Find where the given text appears and provide that cell's center as (X, Y) coordinate. 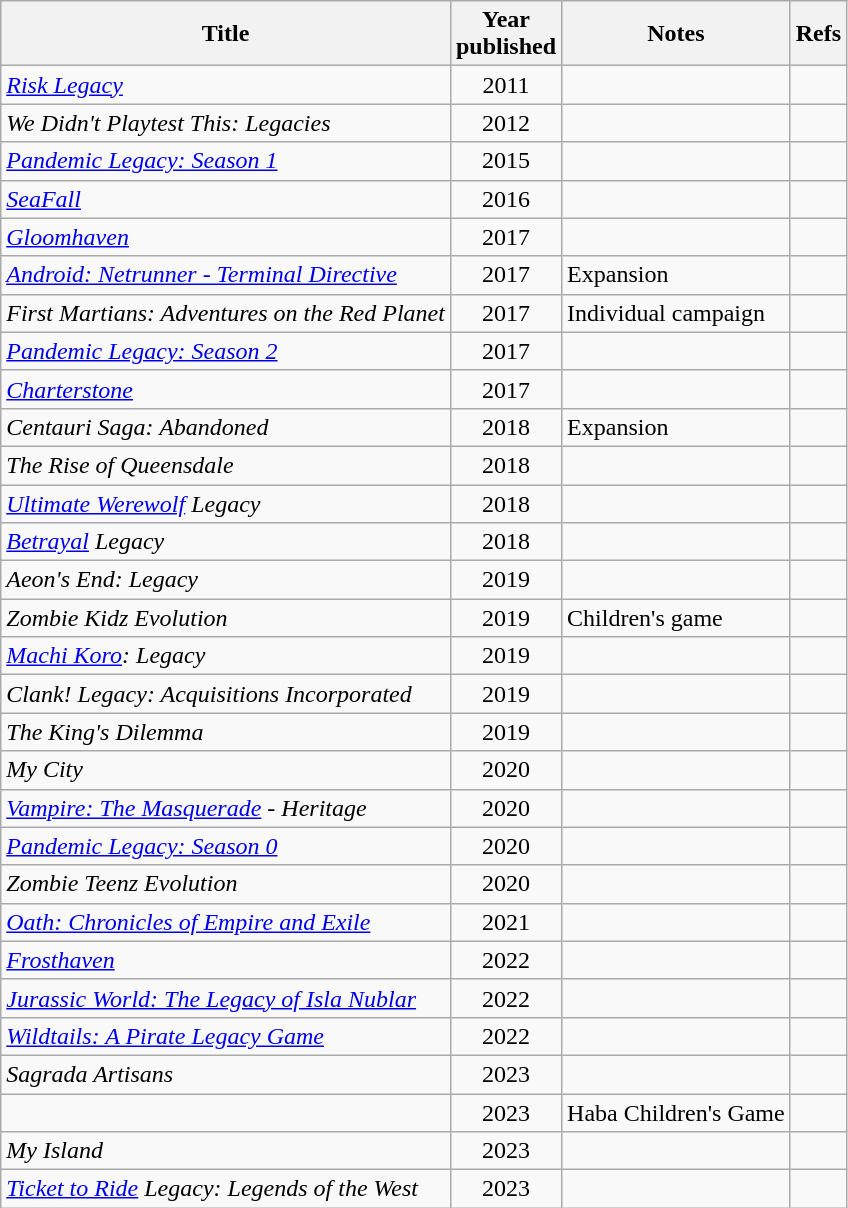
Ultimate Werewolf Legacy (226, 503)
Aeon's End: Legacy (226, 580)
Children's game (676, 618)
Haba Children's Game (676, 1113)
We Didn't Playtest This: Legacies (226, 123)
Oath: Chronicles of Empire and Exile (226, 922)
Ticket to Ride Legacy: Legends of the West (226, 1189)
2021 (506, 922)
Clank! Legacy: Acquisitions Incorporated (226, 694)
Individual campaign (676, 313)
2016 (506, 199)
Frosthaven (226, 960)
Machi Koro: Legacy (226, 656)
Title (226, 34)
First Martians: Adventures on the Red Planet (226, 313)
Gloomhaven (226, 237)
Centauri Saga: Abandoned (226, 427)
Pandemic Legacy: Season 0 (226, 846)
Pandemic Legacy: Season 1 (226, 161)
Zombie Kidz Evolution (226, 618)
Refs (818, 34)
Yearpublished (506, 34)
Android: Netrunner - Terminal Directive (226, 275)
2011 (506, 85)
The Rise of Queensdale (226, 465)
Pandemic Legacy: Season 2 (226, 351)
Sagrada Artisans (226, 1074)
My City (226, 770)
Notes (676, 34)
2015 (506, 161)
Vampire: The Masquerade - Heritage (226, 808)
The King's Dilemma (226, 732)
Jurassic World: The Legacy of Isla Nublar (226, 998)
My Island (226, 1151)
Charterstone (226, 389)
Betrayal Legacy (226, 542)
SeaFall (226, 199)
2012 (506, 123)
Zombie Teenz Evolution (226, 884)
Wildtails: A Pirate Legacy Game (226, 1036)
Risk Legacy (226, 85)
